Extract the [x, y] coordinate from the center of the cell holding the provided text.  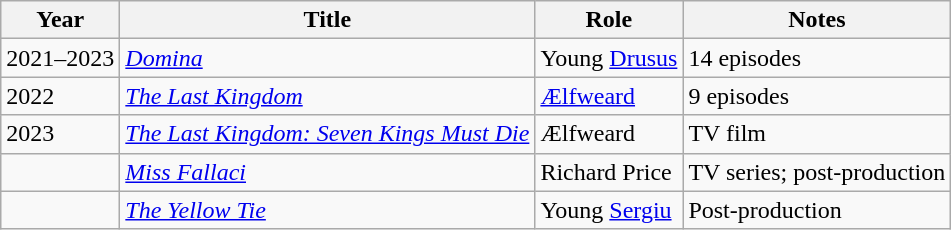
2023 [60, 134]
Young Drusus [609, 58]
9 episodes [817, 96]
Young Sergiu [609, 210]
Miss Fallaci [328, 172]
Year [60, 20]
Post-production [817, 210]
Title [328, 20]
14 episodes [817, 58]
TV film [817, 134]
2021–2023 [60, 58]
TV series; post-production [817, 172]
The Last Kingdom: Seven Kings Must Die [328, 134]
Role [609, 20]
The Last Kingdom [328, 96]
Domina [328, 58]
The Yellow Tie [328, 210]
Notes [817, 20]
Richard Price [609, 172]
2022 [60, 96]
